Find where the given text appears and provide that cell's center as [x, y] coordinate. 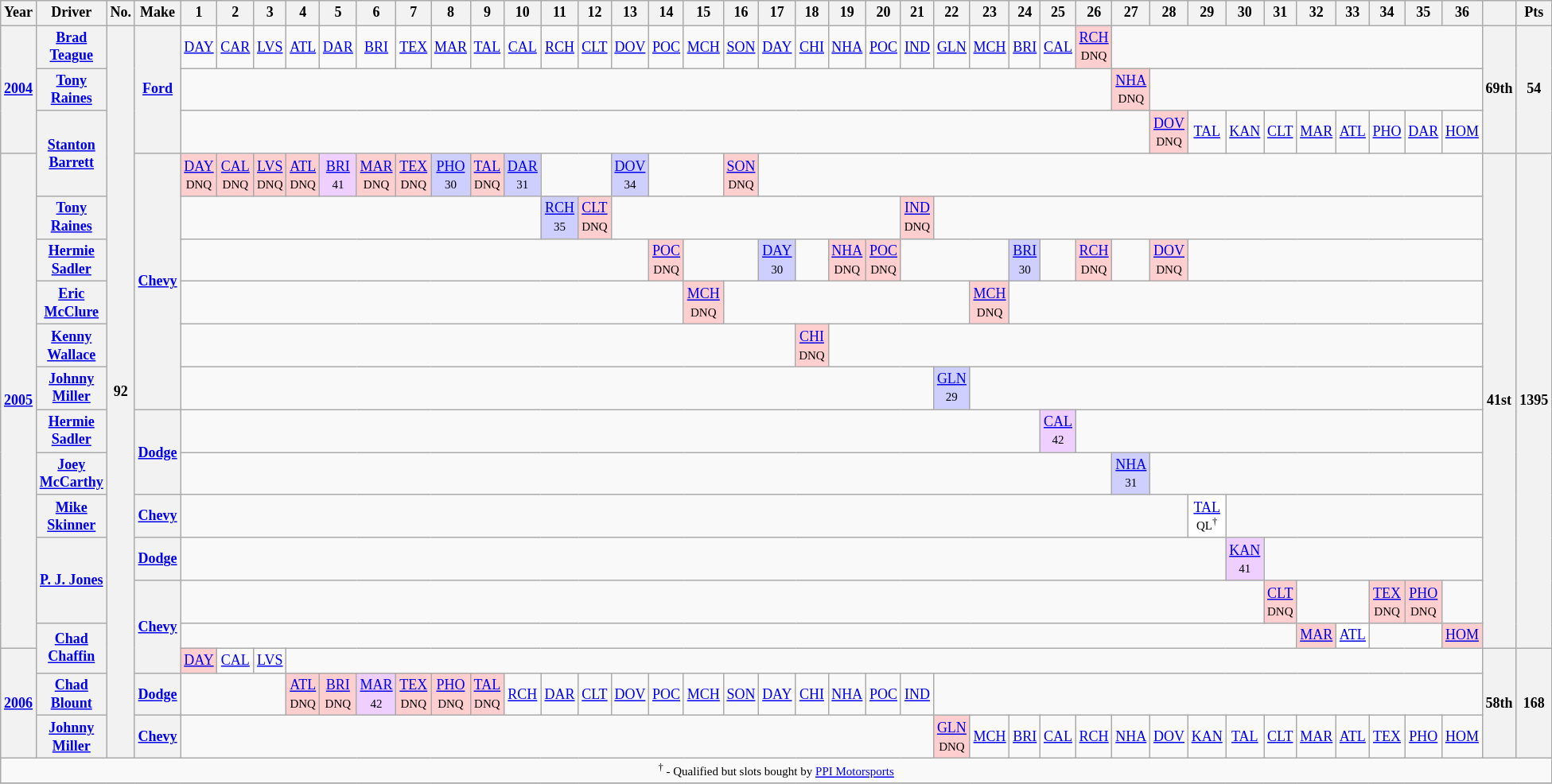
24 [1025, 13]
Chad Chaffin [72, 648]
Mike Skinner [72, 516]
28 [1169, 13]
Ford [158, 89]
LVSDNQ [270, 175]
Chad Blount [72, 694]
33 [1353, 13]
22 [952, 13]
GLN [952, 47]
Joey McCarthy [72, 474]
58th [1499, 703]
CAR [235, 47]
10 [522, 13]
2004 [19, 89]
20 [884, 13]
Make [158, 13]
Year [19, 13]
35 [1424, 13]
MAR42 [376, 694]
168 [1534, 703]
30 [1245, 13]
31 [1281, 13]
CAL42 [1058, 431]
PHO30 [451, 175]
RCH35 [560, 218]
14 [667, 13]
Pts [1534, 13]
32 [1317, 13]
Kenny Wallace [72, 346]
92 [121, 392]
23 [990, 13]
2005 [19, 401]
Stanton Barrett [72, 153]
SONDNQ [741, 175]
CHIDNQ [811, 346]
54 [1534, 89]
P. J. Jones [72, 580]
9 [487, 13]
NHA31 [1131, 474]
8 [451, 13]
TALQL† [1207, 516]
36 [1462, 13]
41st [1499, 401]
CALDNQ [235, 175]
KAN41 [1245, 559]
† - Qualified but slots bought by PPI Motorsports [776, 771]
2006 [19, 703]
18 [811, 13]
BRIDNQ [339, 694]
Brad Teague [72, 47]
6 [376, 13]
No. [121, 13]
MARDNQ [376, 175]
DOV34 [630, 175]
INDDNQ [916, 218]
DAY30 [777, 260]
Driver [72, 13]
16 [741, 13]
1 [199, 13]
11 [560, 13]
DAYDNQ [199, 175]
29 [1207, 13]
7 [414, 13]
34 [1387, 13]
BRI30 [1025, 260]
BRI41 [339, 175]
25 [1058, 13]
17 [777, 13]
Eric McClure [72, 303]
2 [235, 13]
27 [1131, 13]
5 [339, 13]
3 [270, 13]
15 [703, 13]
4 [303, 13]
GLNDNQ [952, 737]
19 [847, 13]
69th [1499, 89]
1395 [1534, 401]
GLN29 [952, 388]
12 [595, 13]
26 [1094, 13]
DAR31 [522, 175]
13 [630, 13]
21 [916, 13]
